Return the [X, Y] coordinate for the center point of the cell that contains the specified text.  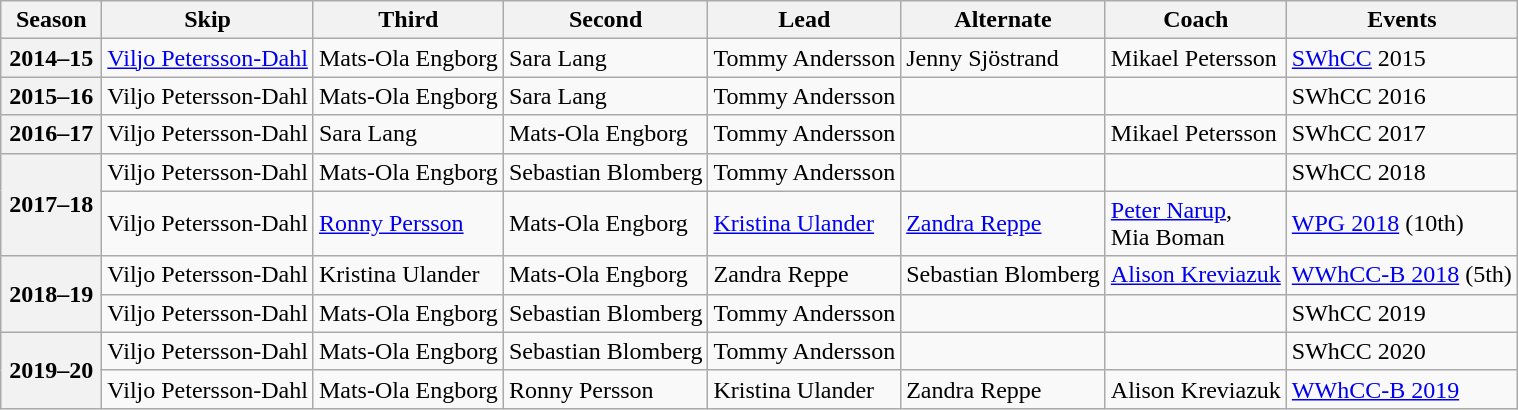
SWhCC 2020 [1402, 351]
SWhCC 2017 [1402, 134]
2018–19 [52, 294]
WPG 2018 (10th) [1402, 224]
SWhCC 2016 [1402, 96]
2017–18 [52, 204]
SWhCC 2015 [1402, 58]
2015–16 [52, 96]
2014–15 [52, 58]
SWhCC 2019 [1402, 313]
Peter Narup,Mia Boman [1196, 224]
WWhCC-B 2018 (5th) [1402, 275]
2016–17 [52, 134]
WWhCC-B 2019 [1402, 389]
SWhCC 2018 [1402, 172]
Alternate [1004, 20]
Lead [804, 20]
Coach [1196, 20]
Second [606, 20]
Events [1402, 20]
Jenny Sjöstrand [1004, 58]
Season [52, 20]
2019–20 [52, 370]
Third [408, 20]
Skip [208, 20]
